Capture the cell that displays the provided text and extract its (x, y) central coordinate. 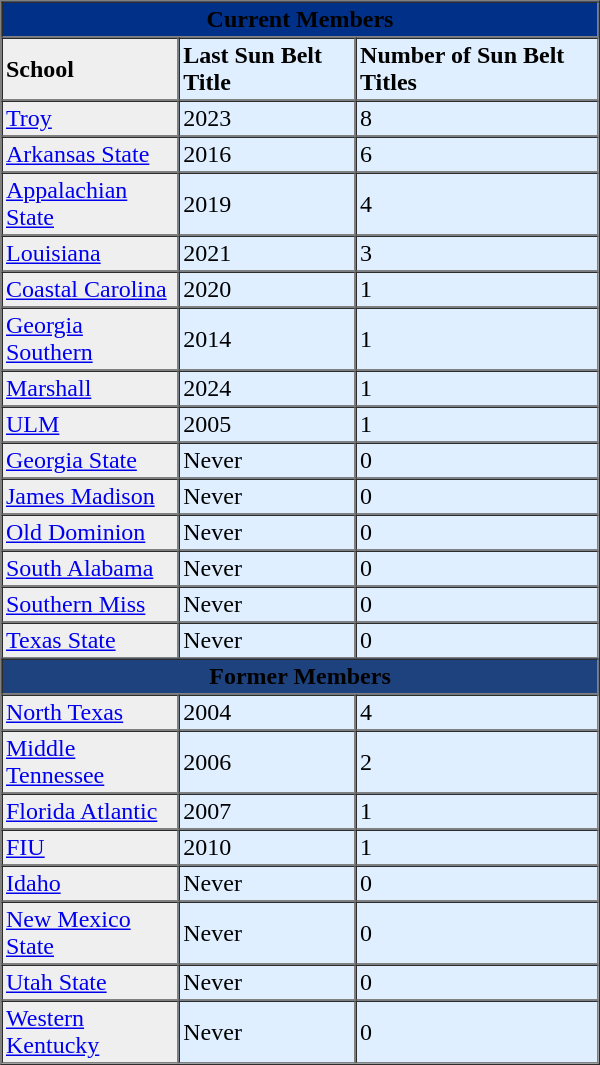
2005 (268, 424)
Arkansas State (90, 154)
Florida Atlantic (90, 812)
2010 (268, 848)
2019 (268, 204)
Middle Tennessee (90, 762)
Current Members (300, 20)
Appalachian State (90, 204)
8 (478, 118)
2020 (268, 290)
Utah State (90, 982)
2024 (268, 388)
2023 (268, 118)
Texas State (90, 640)
Marshall (90, 388)
3 (478, 254)
ULM (90, 424)
6 (478, 154)
New Mexico State (90, 934)
Former Members (300, 676)
2 (478, 762)
FIU (90, 848)
Troy (90, 118)
2014 (268, 340)
Number of Sun Belt Titles (478, 70)
2016 (268, 154)
Idaho (90, 884)
2021 (268, 254)
2007 (268, 812)
Georgia Southern (90, 340)
North Texas (90, 712)
Western Kentucky (90, 1032)
Georgia State (90, 460)
2006 (268, 762)
Last Sun Belt Title (268, 70)
James Madison (90, 496)
South Alabama (90, 568)
Old Dominion (90, 532)
Coastal Carolina (90, 290)
Louisiana (90, 254)
Southern Miss (90, 604)
School (90, 70)
2004 (268, 712)
